Output the (x, y) coordinate of the center of the cell containing the given text.  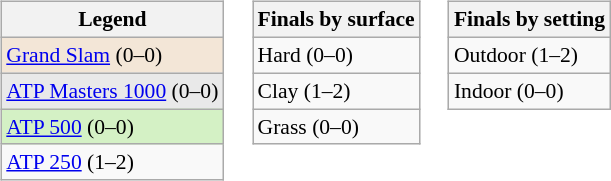
Grass (0–0) (336, 127)
ATP 500 (0–0) (112, 127)
Grand Slam (0–0) (112, 55)
Hard (0–0) (336, 55)
Outdoor (1–2) (530, 55)
Clay (1–2) (336, 91)
Finals by setting (530, 20)
Indoor (0–0) (530, 91)
Finals by surface (336, 20)
Legend (112, 20)
ATP 250 (1–2) (112, 162)
ATP Masters 1000 (0–0) (112, 91)
